Extract the (x, y) coordinate from the center of the cell holding the provided text.  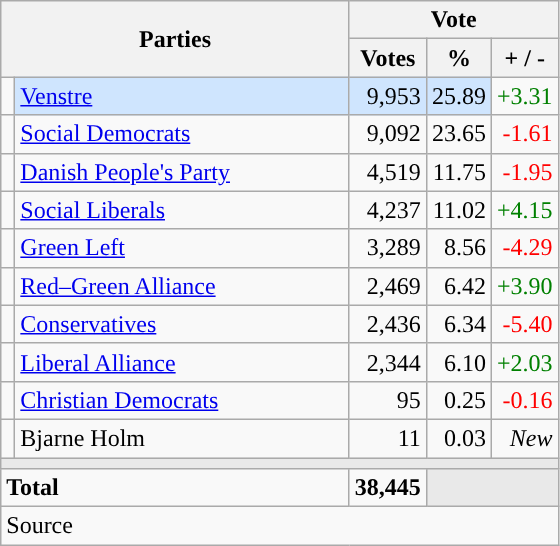
Social Democrats (182, 134)
New (524, 438)
Danish People's Party (182, 172)
-4.29 (524, 248)
+ / - (524, 58)
4,237 (388, 210)
Social Liberals (182, 210)
Vote (454, 20)
Venstre (182, 96)
Bjarne Holm (182, 438)
-0.16 (524, 400)
0.03 (458, 438)
Conservatives (182, 324)
9,953 (388, 96)
9,092 (388, 134)
Red–Green Alliance (182, 286)
Christian Democrats (182, 400)
23.65 (458, 134)
3,289 (388, 248)
-1.61 (524, 134)
Source (280, 526)
Liberal Alliance (182, 362)
Votes (388, 58)
11 (388, 438)
0.25 (458, 400)
2,344 (388, 362)
+3.90 (524, 286)
6.34 (458, 324)
-5.40 (524, 324)
Parties (176, 39)
11.75 (458, 172)
+4.15 (524, 210)
38,445 (388, 488)
Green Left (182, 248)
6.10 (458, 362)
6.42 (458, 286)
+2.03 (524, 362)
Total (176, 488)
+3.31 (524, 96)
% (458, 58)
4,519 (388, 172)
-1.95 (524, 172)
25.89 (458, 96)
2,436 (388, 324)
8.56 (458, 248)
95 (388, 400)
11.02 (458, 210)
2,469 (388, 286)
